Identify which cell holds the provided text, then report its (x, y) central coordinate. 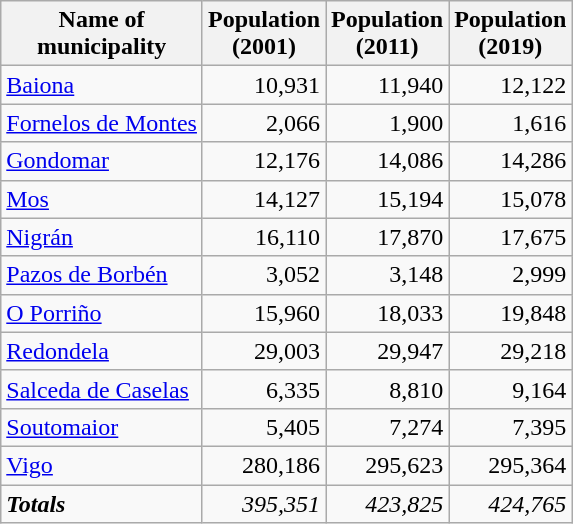
16,110 (264, 237)
295,364 (510, 465)
14,086 (388, 161)
29,003 (264, 351)
15,960 (264, 313)
424,765 (510, 503)
Name ofmunicipality (102, 34)
14,127 (264, 199)
1,900 (388, 123)
280,186 (264, 465)
15,194 (388, 199)
Totals (102, 503)
Redondela (102, 351)
3,052 (264, 275)
Gondomar (102, 161)
29,947 (388, 351)
Population(2019) (510, 34)
295,623 (388, 465)
Vigo (102, 465)
2,066 (264, 123)
14,286 (510, 161)
19,848 (510, 313)
29,218 (510, 351)
Mos (102, 199)
Population(2011) (388, 34)
12,176 (264, 161)
17,870 (388, 237)
7,395 (510, 427)
Fornelos de Montes (102, 123)
2,999 (510, 275)
395,351 (264, 503)
1,616 (510, 123)
Pazos de Borbén (102, 275)
17,675 (510, 237)
10,931 (264, 85)
6,335 (264, 389)
Salceda de Caselas (102, 389)
15,078 (510, 199)
Soutomaior (102, 427)
Population(2001) (264, 34)
12,122 (510, 85)
3,148 (388, 275)
11,940 (388, 85)
18,033 (388, 313)
Baiona (102, 85)
5,405 (264, 427)
O Porriño (102, 313)
9,164 (510, 389)
Nigrán (102, 237)
7,274 (388, 427)
8,810 (388, 389)
423,825 (388, 503)
